Search for the cell housing the specified text and yield its (x, y) center coordinate. 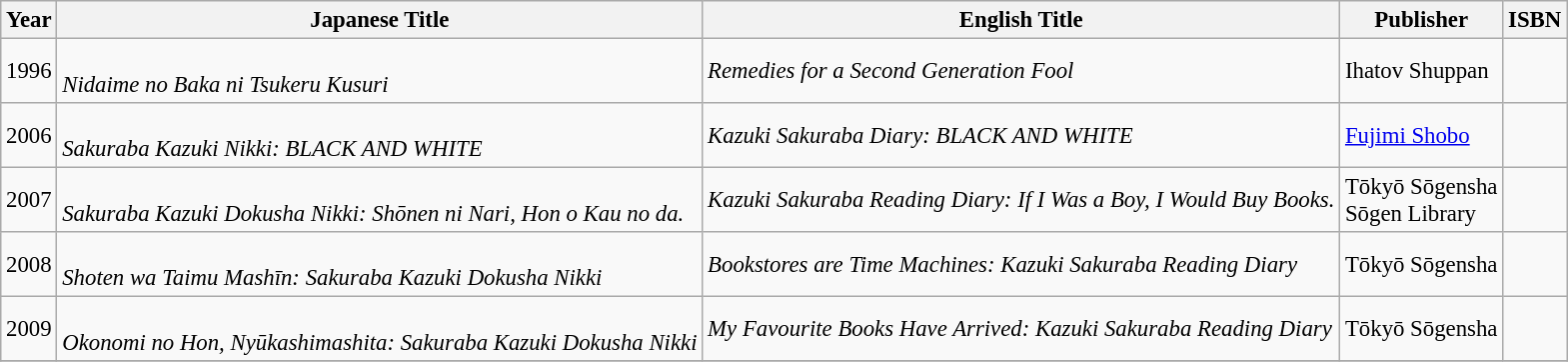
Fujimi Shobo (1421, 136)
Kazuki Sakuraba Reading Diary: If I Was a Boy, I Would Buy Books. (1021, 200)
Remedies for a Second Generation Fool (1021, 72)
Sakuraba Kazuki Nikki: BLACK AND WHITE (380, 136)
Bookstores are Time Machines: Kazuki Sakuraba Reading Diary (1021, 264)
Shoten wa Taimu Mashīn: Sakuraba Kazuki Dokusha Nikki (380, 264)
Okonomi no Hon, Nyūkashimashita: Sakuraba Kazuki Dokusha Nikki (380, 330)
Sakuraba Kazuki Dokusha Nikki: Shōnen ni Nari, Hon o Kau no da. (380, 200)
Tōkyō SōgenshaSōgen Library (1421, 200)
Ihatov Shuppan (1421, 72)
2006 (29, 136)
Kazuki Sakuraba Diary: BLACK AND WHITE (1021, 136)
Nidaime no Baka ni Tsukeru Kusuri (380, 72)
2009 (29, 330)
1996 (29, 72)
2008 (29, 264)
Japanese Title (380, 20)
Publisher (1421, 20)
ISBN (1535, 20)
Year (29, 20)
English Title (1021, 20)
2007 (29, 200)
My Favourite Books Have Arrived: Kazuki Sakuraba Reading Diary (1021, 330)
